Detect which cell encompasses the target text, then output its [x, y] center coordinate. 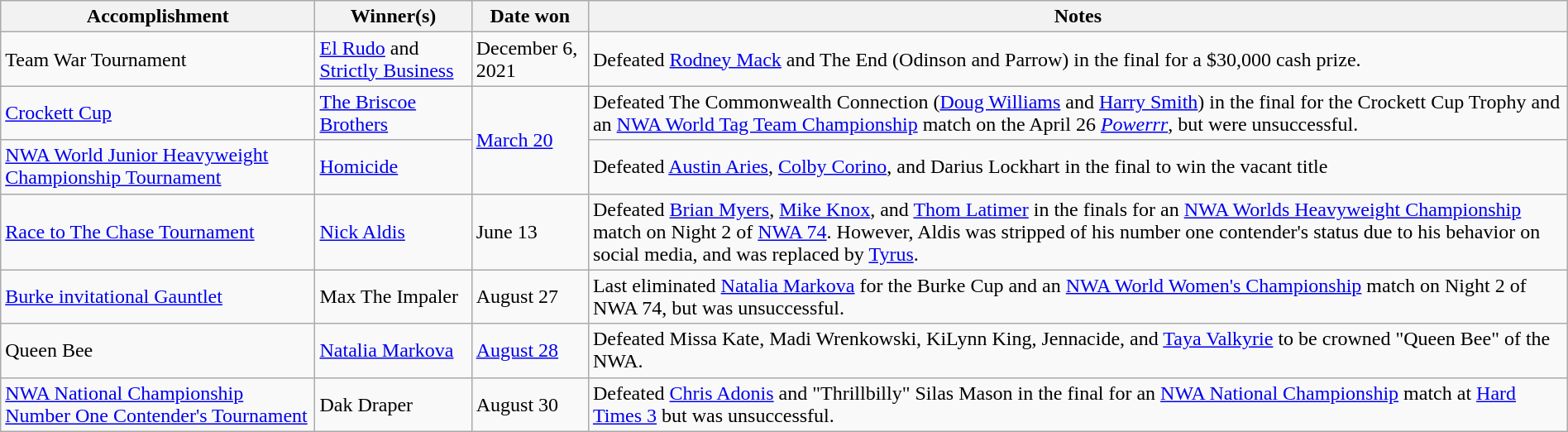
El Rudo and Strictly Business [394, 60]
August 28 [529, 351]
Race to The Chase Tournament [158, 232]
Homicide [394, 167]
Notes [1078, 17]
Defeated Rodney Mack and The End (Odinson and Parrow) in the final for a $30,000 cash prize. [1078, 60]
Last eliminated Natalia Markova for the Burke Cup and an NWA World Women's Championship match on Night 2 of NWA 74, but was unsuccessful. [1078, 296]
Nick Aldis [394, 232]
Burke invitational Gauntlet [158, 296]
Dak Draper [394, 404]
Winner(s) [394, 17]
Defeated Missa Kate, Madi Wrenkowski, KiLynn King, Jennacide, and Taya Valkyrie to be crowned "Queen Bee" of the NWA. [1078, 351]
Date won [529, 17]
March 20 [529, 140]
Defeated Austin Aries, Colby Corino, and Darius Lockhart in the final to win the vacant title [1078, 167]
Crockett Cup [158, 113]
August 30 [529, 404]
NWA World Junior Heavyweight Championship Tournament [158, 167]
December 6, 2021 [529, 60]
NWA National Championship Number One Contender's Tournament [158, 404]
Max The Impaler [394, 296]
Queen Bee [158, 351]
Team War Tournament [158, 60]
August 27 [529, 296]
The Briscoe Brothers [394, 113]
Natalia Markova [394, 351]
Defeated Chris Adonis and "Thrillbilly" Silas Mason in the final for an NWA National Championship match at Hard Times 3 but was unsuccessful. [1078, 404]
Accomplishment [158, 17]
June 13 [529, 232]
